From the cell containing the given text, extract its center point as (X, Y) coordinate. 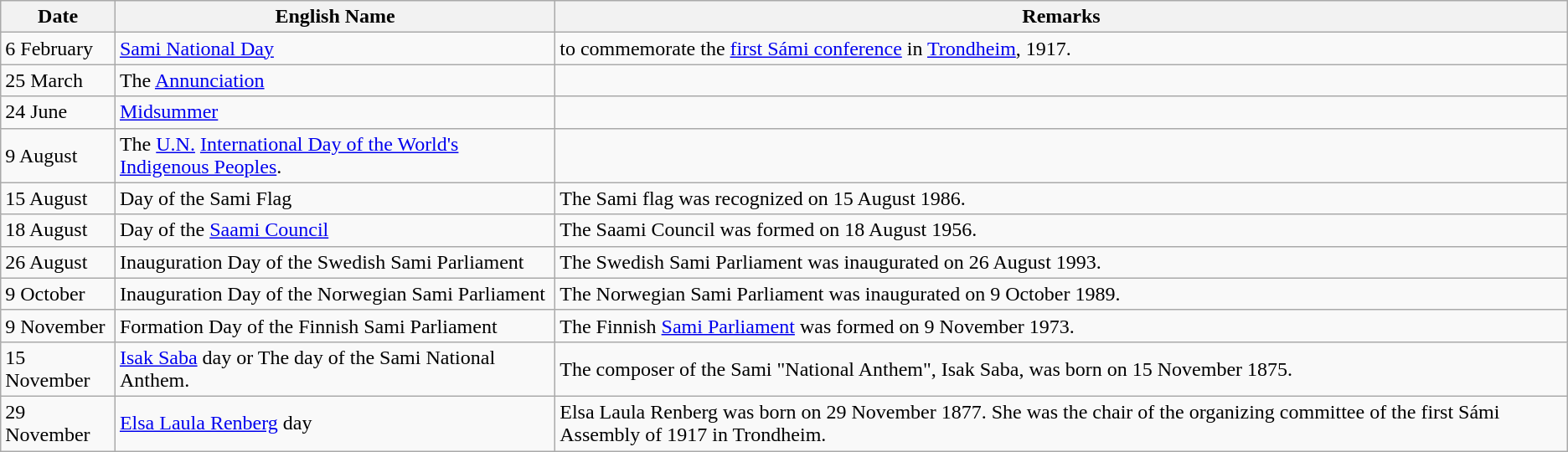
Isak Saba day or The day of the Sami National Anthem. (335, 368)
9 November (59, 326)
29 November (59, 424)
24 June (59, 112)
Day of the Sami Flag (335, 198)
The composer of the Sami "National Anthem", Isak Saba, was born on 15 November 1875. (1062, 368)
The Swedish Sami Parliament was inaugurated on 26 August 1993. (1062, 262)
The Sami flag was recognized on 15 August 1986. (1062, 198)
The Saami Council was formed on 18 August 1956. (1062, 230)
Sami National Day (335, 49)
Formation Day of the Finnish Sami Parliament (335, 326)
Day of the Saami Council (335, 230)
6 February (59, 49)
26 August (59, 262)
9 October (59, 294)
15 August (59, 198)
The Norwegian Sami Parliament was inaugurated on 9 October 1989. (1062, 294)
15 November (59, 368)
English Name (335, 17)
Elsa Laula Renberg day (335, 424)
Inauguration Day of the Swedish Sami Parliament (335, 262)
Elsa Laula Renberg was born on 29 November 1877. She was the chair of the organizing committee of the first Sámi Assembly of 1917 in Trondheim. (1062, 424)
to commemorate the first Sámi conference in Trondheim, 1917. (1062, 49)
9 August (59, 156)
Remarks (1062, 17)
18 August (59, 230)
The Annunciation (335, 80)
The U.N. International Day of the World's Indigenous Peoples. (335, 156)
Date (59, 17)
Inauguration Day of the Norwegian Sami Parliament (335, 294)
25 March (59, 80)
Midsummer (335, 112)
The Finnish Sami Parliament was formed on 9 November 1973. (1062, 326)
